Pinpoint the cell where the given text exists, returning its (x, y) midpoint coordinate. 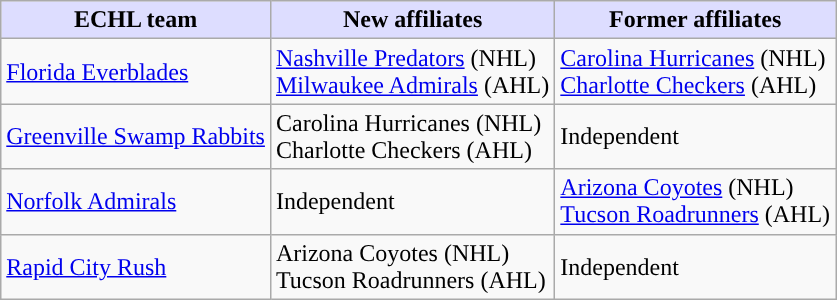
Florida Everblades (136, 72)
New affiliates (412, 20)
Norfolk Admirals (136, 202)
Greenville Swamp Rabbits (136, 136)
ECHL team (136, 20)
Former affiliates (696, 20)
Rapid City Rush (136, 266)
Nashville Predators (NHL)Milwaukee Admirals (AHL) (412, 72)
